Locate the cell with the specified text and output its [x, y] center coordinate. 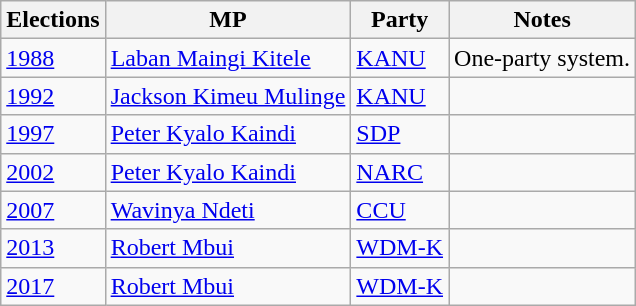
1992 [53, 96]
2017 [53, 286]
1988 [53, 58]
Notes [542, 20]
2002 [53, 172]
SDP [400, 134]
1997 [53, 134]
Jackson Kimeu Mulinge [228, 96]
NARC [400, 172]
CCU [400, 210]
Elections [53, 20]
One-party system. [542, 58]
MP [228, 20]
2007 [53, 210]
Laban Maingi Kitele [228, 58]
Party [400, 20]
2013 [53, 248]
Wavinya Ndeti [228, 210]
